Locate the cell with the specified text and output its [X, Y] center coordinate. 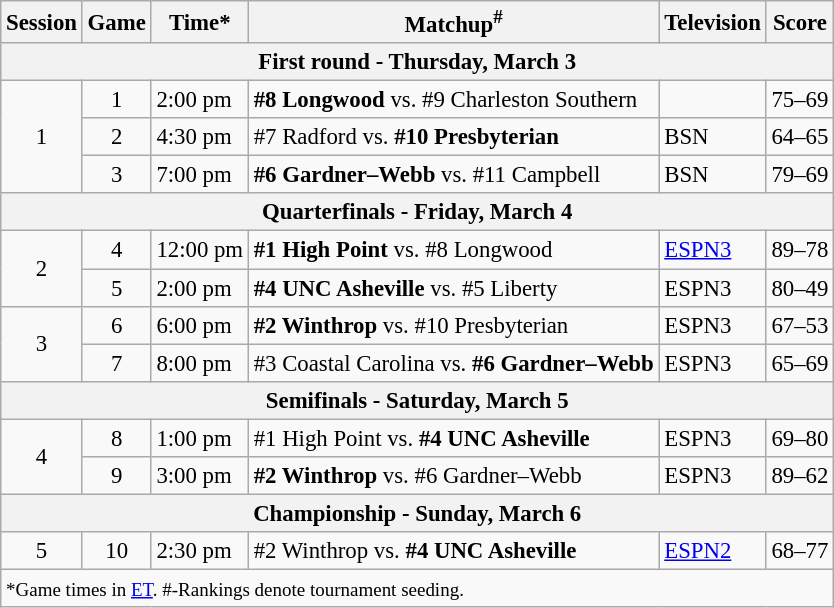
6 [116, 325]
12:00 pm [200, 250]
Championship - Sunday, March 6 [418, 513]
#4 UNC Asheville vs. #5 Liberty [454, 288]
Time* [200, 22]
9 [116, 476]
#1 High Point vs. #8 Longwood [454, 250]
64–65 [800, 137]
Score [800, 22]
Session [42, 22]
#7 Radford vs. #10 Presbyterian [454, 137]
2:30 pm [200, 551]
First round - Thursday, March 3 [418, 62]
#6 Gardner–Webb vs. #11 Campbell [454, 175]
3:00 pm [200, 476]
80–49 [800, 288]
10 [116, 551]
#2 Winthrop vs. #6 Gardner–Webb [454, 476]
#3 Coastal Carolina vs. #6 Gardner–Webb [454, 363]
Television [712, 22]
#2 Winthrop vs. #10 Presbyterian [454, 325]
Matchup# [454, 22]
1:00 pm [200, 438]
6:00 pm [200, 325]
89–78 [800, 250]
8 [116, 438]
*Game times in ET. #-Rankings denote tournament seeding. [418, 588]
8:00 pm [200, 363]
7:00 pm [200, 175]
89–62 [800, 476]
68–77 [800, 551]
#2 Winthrop vs. #4 UNC Asheville [454, 551]
Semifinals - Saturday, March 5 [418, 400]
#1 High Point vs. #4 UNC Asheville [454, 438]
65–69 [800, 363]
#8 Longwood vs. #9 Charleston Southern [454, 100]
69–80 [800, 438]
79–69 [800, 175]
7 [116, 363]
ESPN2 [712, 551]
4:30 pm [200, 137]
Quarterfinals - Friday, March 4 [418, 213]
67–53 [800, 325]
75–69 [800, 100]
Game [116, 22]
